Return the [X, Y] coordinate for the center point of the cell that contains the specified text.  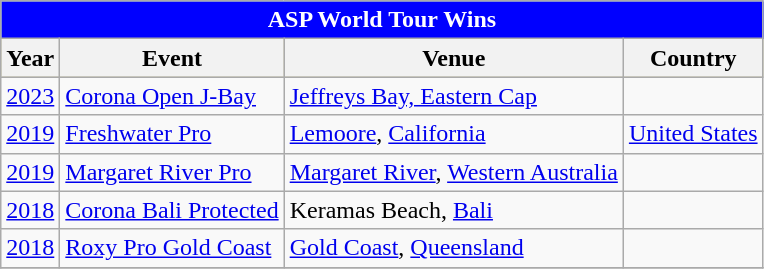
Jeffreys Bay, Eastern Cap [454, 96]
Margaret River Pro [172, 172]
Event [172, 58]
Lemoore, California [454, 134]
United States [693, 134]
Country [693, 58]
Freshwater Pro [172, 134]
ASP World Tour Wins [382, 20]
Year [30, 58]
Roxy Pro Gold Coast [172, 248]
Venue [454, 58]
2023 [30, 96]
Keramas Beach, Bali [454, 210]
Margaret River, Western Australia [454, 172]
Gold Coast, Queensland [454, 248]
Corona Open J-Bay [172, 96]
Corona Bali Protected [172, 210]
